Capture the cell that displays the provided text and extract its (x, y) central coordinate. 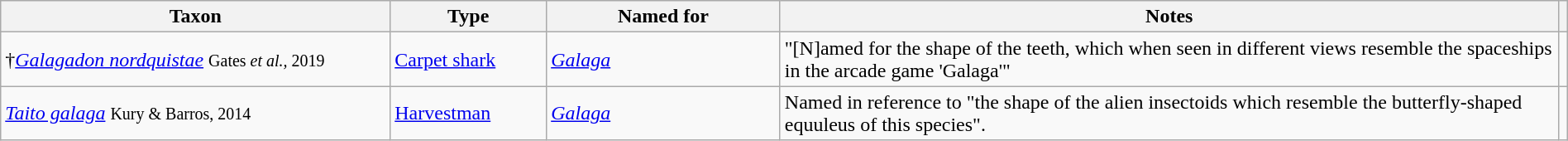
Carpet shark (468, 60)
"[N]amed for the shape of the teeth, which when seen in different views resemble the spaceships in the arcade game 'Galaga'" (1169, 60)
Named in reference to "the shape of the alien insectoids which resemble the butterfly-shaped equuleus of this species". (1169, 113)
†Galagadon nordquistae Gates et al., 2019 (195, 60)
Type (468, 17)
Taito galaga Kury & Barros, 2014 (195, 113)
Taxon (195, 17)
Notes (1169, 17)
Harvestman (468, 113)
Named for (663, 17)
